Detect which cell encompasses the target text, then output its [x, y] center coordinate. 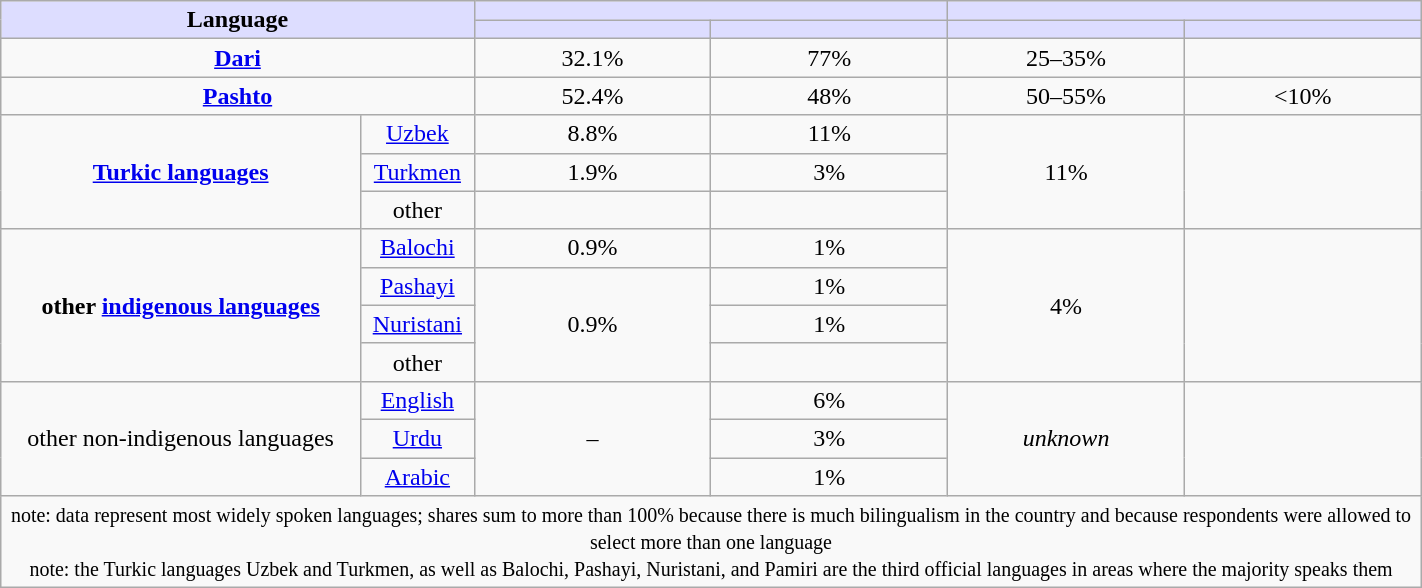
Pashayi [418, 286]
unknown [1066, 438]
48% [830, 96]
Dari [238, 58]
77% [830, 58]
English [418, 400]
Turkic languages [181, 172]
other non-indigenous languages [181, 438]
8.8% [592, 134]
52.4% [592, 96]
Nuristani [418, 324]
Urdu [418, 438]
4% [1066, 305]
other indigenous languages [181, 305]
Pashto [238, 96]
– [592, 438]
Balochi [418, 248]
25–35% [1066, 58]
Arabic [418, 477]
Uzbek [418, 134]
6% [830, 400]
32.1% [592, 58]
1.9% [592, 172]
Turkmen [418, 172]
50–55% [1066, 96]
<10% [1302, 96]
Language [238, 20]
